From the cell containing the given text, extract its center point as [X, Y] coordinate. 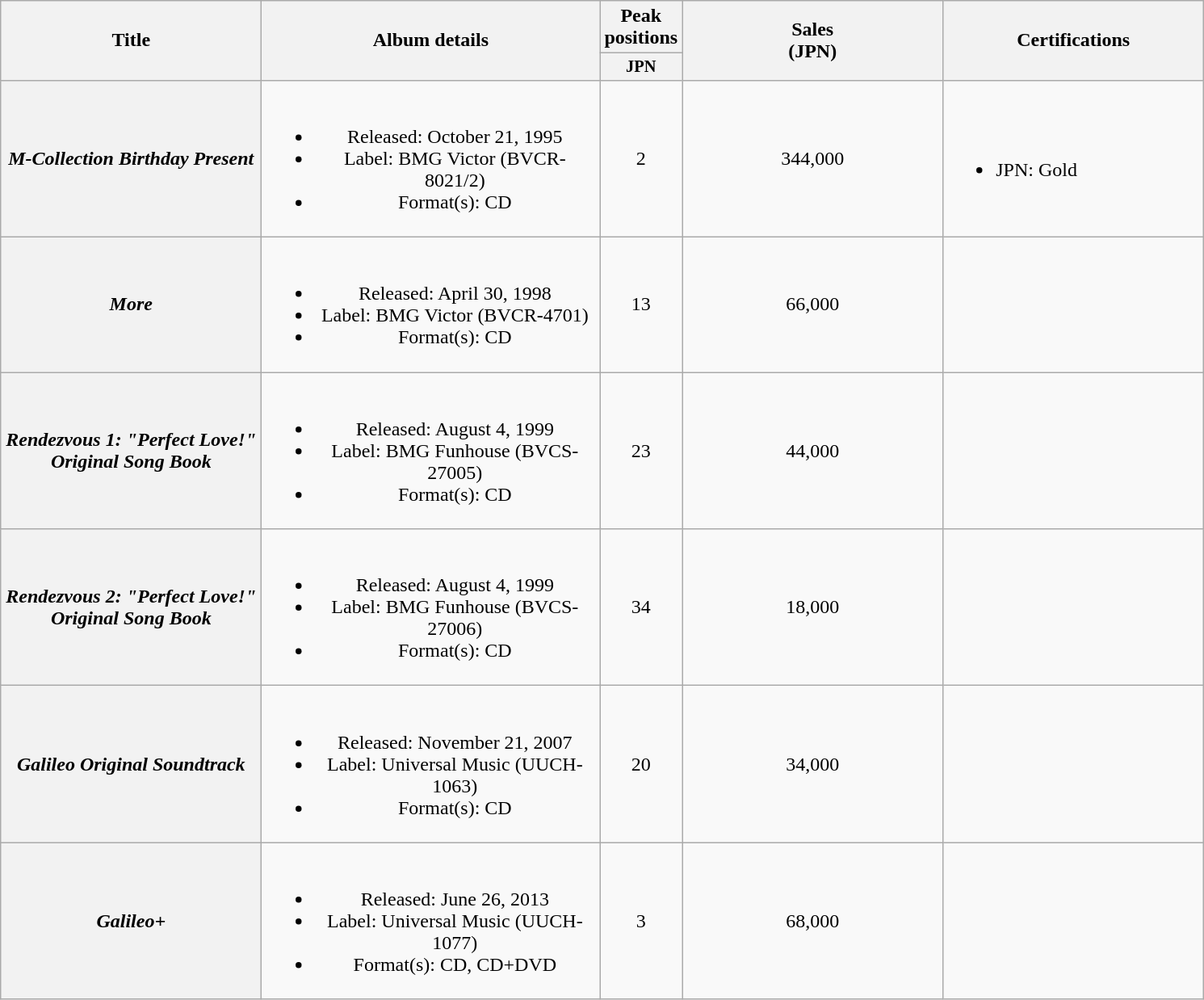
M-Collection Birthday Present [131, 158]
23 [641, 451]
20 [641, 764]
Title [131, 40]
Peak positions [641, 27]
Released: October 21, 1995Label: BMG Victor (BVCR-8021/2)Format(s): CD [431, 158]
34 [641, 607]
Certifications [1074, 40]
Galileo Original Soundtrack [131, 764]
Released: April 30, 1998Label: BMG Victor (BVCR-4701)Format(s): CD [431, 305]
Released: August 4, 1999Label: BMG Funhouse (BVCS-27005)Format(s): CD [431, 451]
344,000 [812, 158]
3 [641, 921]
Galileo+ [131, 921]
JPN: Gold [1074, 158]
66,000 [812, 305]
68,000 [812, 921]
Album details [431, 40]
Released: November 21, 2007Label: Universal Music (UUCH-1063)Format(s): CD [431, 764]
JPN [641, 67]
More [131, 305]
13 [641, 305]
34,000 [812, 764]
Sales(JPN) [812, 40]
2 [641, 158]
44,000 [812, 451]
Rendezvous 1: "Perfect Love!" Original Song Book [131, 451]
18,000 [812, 607]
Released: August 4, 1999Label: BMG Funhouse (BVCS-27006)Format(s): CD [431, 607]
Rendezvous 2: "Perfect Love!" Original Song Book [131, 607]
Released: June 26, 2013Label: Universal Music (UUCH-1077)Format(s): CD, CD+DVD [431, 921]
